Return the (X, Y) coordinate for the center point of the cell that contains the specified text.  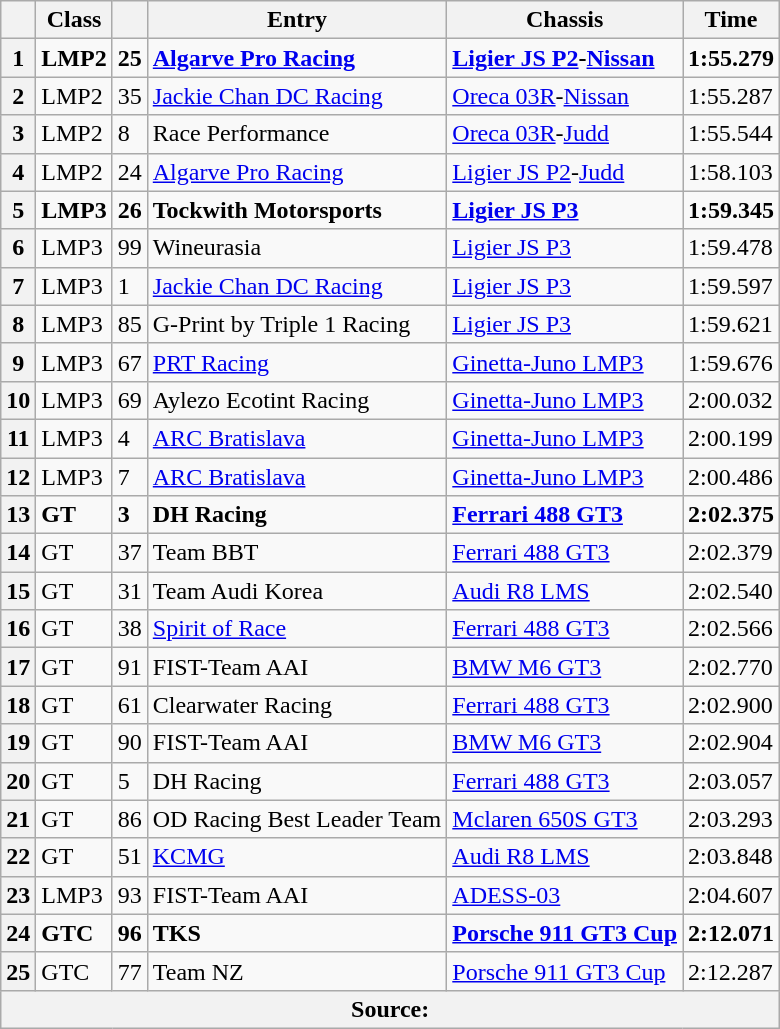
TKS (297, 933)
G-Print by Triple 1 Racing (297, 324)
Class (74, 20)
1:59.621 (732, 324)
2:02.379 (732, 553)
96 (130, 933)
Ligier JS P2-Nissan (565, 58)
Ligier JS P2-Judd (565, 172)
2:04.607 (732, 895)
2:02.770 (732, 667)
2:00.486 (732, 477)
Entry (297, 20)
2:02.540 (732, 591)
1:59.478 (732, 248)
Tockwith Motorsports (297, 210)
Aylezo Ecotint Racing (297, 400)
2:02.904 (732, 743)
14 (18, 553)
PRT Racing (297, 362)
OD Racing Best Leader Team (297, 819)
77 (130, 971)
69 (130, 400)
2:03.293 (732, 819)
38 (130, 629)
2:02.566 (732, 629)
23 (18, 895)
16 (18, 629)
2:03.057 (732, 781)
26 (130, 210)
93 (130, 895)
6 (18, 248)
Time (732, 20)
37 (130, 553)
99 (130, 248)
Wineurasia (297, 248)
Team NZ (297, 971)
21 (18, 819)
35 (130, 96)
ADESS-03 (565, 895)
10 (18, 400)
Mclaren 650S GT3 (565, 819)
2:00.032 (732, 400)
1:59.676 (732, 362)
19 (18, 743)
1:59.597 (732, 286)
1:58.103 (732, 172)
Team Audi Korea (297, 591)
2:02.900 (732, 705)
Race Performance (297, 134)
90 (130, 743)
Team BBT (297, 553)
61 (130, 705)
Oreca 03R-Judd (565, 134)
13 (18, 515)
31 (130, 591)
91 (130, 667)
11 (18, 438)
12 (18, 477)
Source: (390, 1009)
KCMG (297, 857)
1:55.544 (732, 134)
Oreca 03R-Nissan (565, 96)
17 (18, 667)
1:55.279 (732, 58)
15 (18, 591)
Spirit of Race (297, 629)
2:12.287 (732, 971)
1:55.287 (732, 96)
67 (130, 362)
Clearwater Racing (297, 705)
2 (18, 96)
2:03.848 (732, 857)
1:59.345 (732, 210)
Chassis (565, 20)
18 (18, 705)
2:00.199 (732, 438)
2:02.375 (732, 515)
85 (130, 324)
86 (130, 819)
9 (18, 362)
22 (18, 857)
20 (18, 781)
51 (130, 857)
2:12.071 (732, 933)
